Find where the given text appears and provide that cell's center as (x, y) coordinate. 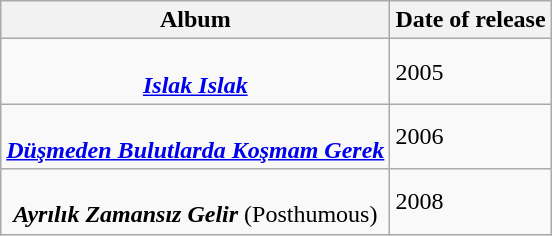
Islak Islak (196, 72)
2008 (470, 202)
Date of release (470, 20)
2005 (470, 72)
Düşmeden Bulutlarda Koşmam Gerek (196, 136)
2006 (470, 136)
Ayrılık Zamansız Gelir (Posthumous) (196, 202)
Album (196, 20)
